Return (x, y) of the center of cell containing provided text 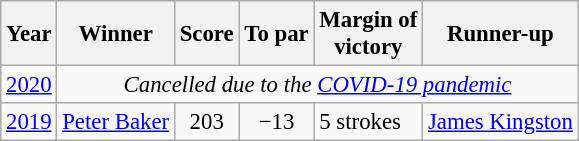
Score (206, 34)
Runner-up (501, 34)
Winner (116, 34)
2019 (29, 122)
Margin ofvictory (368, 34)
203 (206, 122)
To par (276, 34)
Cancelled due to the COVID-19 pandemic (318, 85)
Peter Baker (116, 122)
Year (29, 34)
−13 (276, 122)
James Kingston (501, 122)
5 strokes (368, 122)
2020 (29, 85)
